Determine the (x, y) coordinate at the center of the cell enclosing the given text.  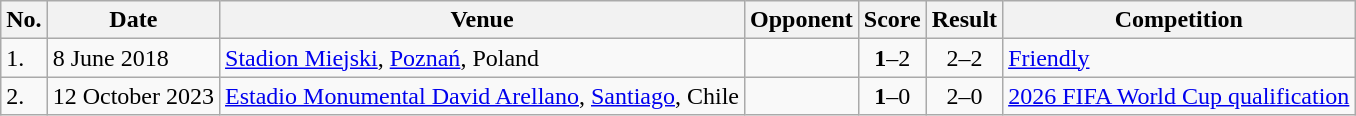
No. (24, 20)
Estadio Monumental David Arellano, Santiago, Chile (482, 96)
2–2 (964, 58)
Date (133, 20)
Competition (1179, 20)
2–0 (964, 96)
2. (24, 96)
1–2 (892, 58)
Result (964, 20)
Opponent (802, 20)
8 June 2018 (133, 58)
1–0 (892, 96)
1. (24, 58)
Stadion Miejski, Poznań, Poland (482, 58)
Friendly (1179, 58)
2026 FIFA World Cup qualification (1179, 96)
Score (892, 20)
Venue (482, 20)
12 October 2023 (133, 96)
